Scan for the cell matching the given text and deliver its [X, Y] coordinate at center. 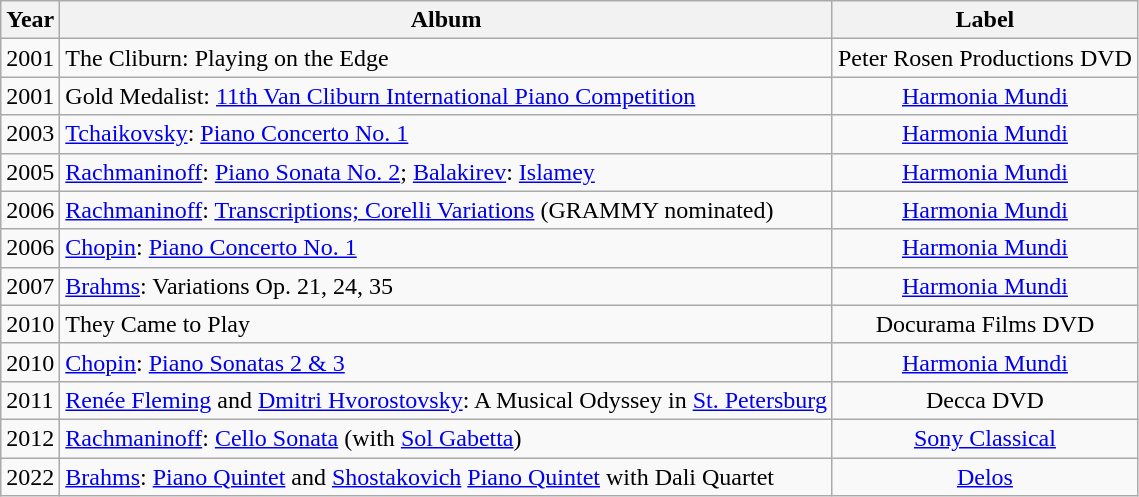
Renée Fleming and Dmitri Hvorostovsky: A Musical Odyssey in St. Petersburg [446, 400]
Peter Rosen Productions DVD [984, 58]
Chopin: Piano Concerto No. 1 [446, 248]
2022 [30, 477]
Brahms: Variations Op. 21, 24, 35 [446, 286]
Rachmaninoff: Piano Sonata No. 2; Balakirev: Islamey [446, 172]
Gold Medalist: 11th Van Cliburn International Piano Competition [446, 96]
2003 [30, 134]
Album [446, 20]
Decca DVD [984, 400]
Tchaikovsky: Piano Concerto No. 1 [446, 134]
Docurama Films DVD [984, 324]
2005 [30, 172]
They Came to Play [446, 324]
Label [984, 20]
The Cliburn: Playing on the Edge [446, 58]
Delos [984, 477]
Rachmaninoff: Cello Sonata (with Sol Gabetta) [446, 438]
Rachmaninoff: Transcriptions; Corelli Variations (GRAMMY nominated) [446, 210]
Year [30, 20]
Brahms: Piano Quintet and Shostakovich Piano Quintet with Dali Quartet [446, 477]
Chopin: Piano Sonatas 2 & 3 [446, 362]
2007 [30, 286]
2012 [30, 438]
Sony Classical [984, 438]
2011 [30, 400]
